Capture the cell that displays the provided text and extract its [x, y] central coordinate. 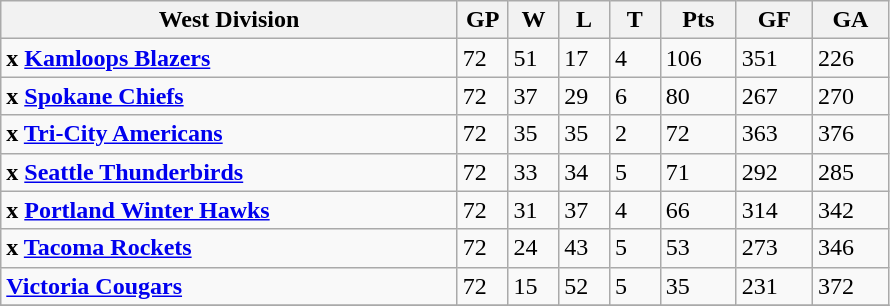
51 [534, 58]
x Kamloops Blazers [230, 58]
T [634, 20]
363 [774, 134]
106 [698, 58]
66 [698, 210]
2 [634, 134]
231 [774, 286]
43 [584, 248]
285 [850, 172]
GA [850, 20]
351 [774, 58]
x Spokane Chiefs [230, 96]
376 [850, 134]
West Division [230, 20]
52 [584, 286]
15 [534, 286]
314 [774, 210]
GF [774, 20]
x Tacoma Rockets [230, 248]
71 [698, 172]
Pts [698, 20]
W [534, 20]
342 [850, 210]
x Tri-City Americans [230, 134]
292 [774, 172]
Victoria Cougars [230, 286]
33 [534, 172]
372 [850, 286]
270 [850, 96]
267 [774, 96]
29 [584, 96]
34 [584, 172]
L [584, 20]
24 [534, 248]
6 [634, 96]
x Seattle Thunderbirds [230, 172]
GP [482, 20]
80 [698, 96]
x Portland Winter Hawks [230, 210]
273 [774, 248]
346 [850, 248]
17 [584, 58]
31 [534, 210]
53 [698, 248]
226 [850, 58]
